Capture the cell that displays the provided text and extract its (X, Y) central coordinate. 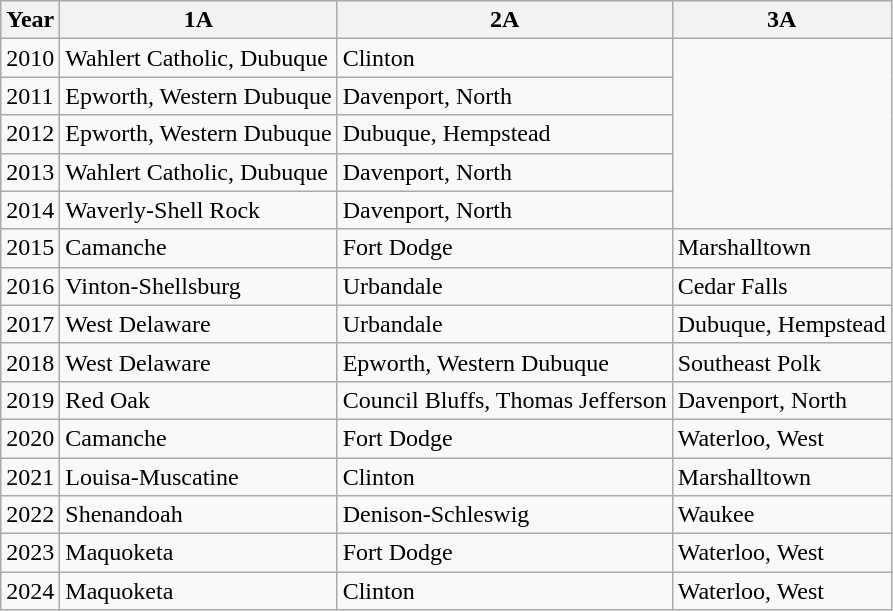
Red Oak (198, 400)
Cedar Falls (782, 286)
Vinton-Shellsburg (198, 286)
2016 (30, 286)
2023 (30, 553)
2020 (30, 438)
2024 (30, 591)
Southeast Polk (782, 362)
Denison-Schleswig (504, 515)
Waverly-Shell Rock (198, 210)
2011 (30, 96)
2010 (30, 58)
2022 (30, 515)
Shenandoah (198, 515)
2013 (30, 172)
2015 (30, 248)
2019 (30, 400)
Louisa-Muscatine (198, 477)
2014 (30, 210)
2017 (30, 324)
Waukee (782, 515)
3A (782, 20)
1A (198, 20)
Council Bluffs, Thomas Jefferson (504, 400)
2018 (30, 362)
Year (30, 20)
2021 (30, 477)
2A (504, 20)
2012 (30, 134)
